For the text-containing cell, return its midpoint in [x, y] coordinate format. 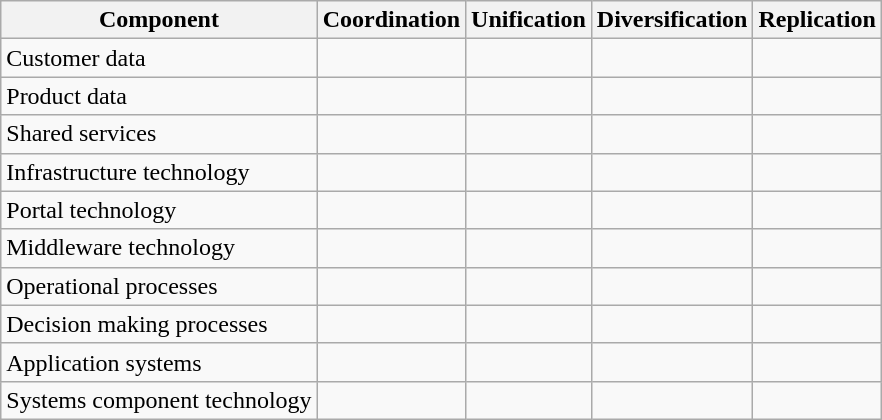
Infrastructure technology [159, 172]
Middleware technology [159, 248]
Application systems [159, 362]
Product data [159, 96]
Operational processes [159, 286]
Coordination [391, 20]
Customer data [159, 58]
Decision making processes [159, 324]
Shared services [159, 134]
Unification [529, 20]
Diversification [672, 20]
Replication [817, 20]
Systems component technology [159, 400]
Portal technology [159, 210]
Component [159, 20]
